Return [X, Y] of the center of cell containing provided text 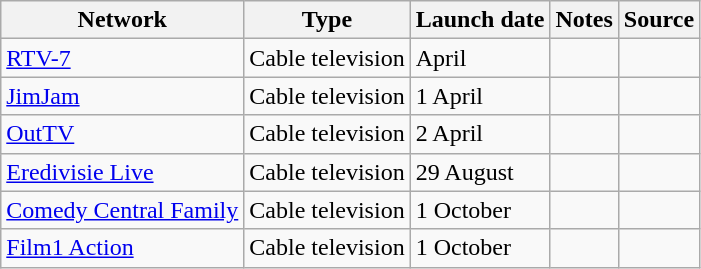
Source [658, 20]
Network [122, 20]
Type [327, 20]
Launch date [480, 20]
2 April [480, 134]
29 August [480, 172]
JimJam [122, 96]
Eredivisie Live [122, 172]
Film1 Action [122, 248]
Comedy Central Family [122, 210]
OutTV [122, 134]
Notes [584, 20]
1 April [480, 96]
April [480, 58]
RTV-7 [122, 58]
